Search for the cell housing the specified text and yield its [x, y] center coordinate. 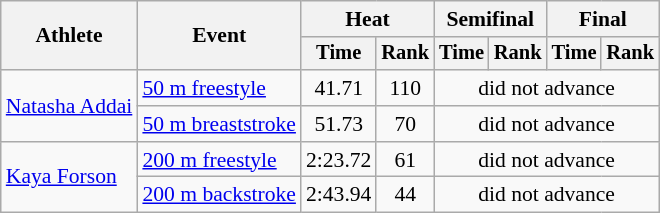
44 [405, 195]
Event [219, 36]
70 [405, 124]
Natasha Addai [70, 106]
110 [405, 88]
Athlete [70, 36]
Heat [368, 19]
200 m freestyle [219, 160]
Semifinal [490, 19]
2:23.72 [338, 160]
51.73 [338, 124]
Kaya Forson [70, 178]
41.71 [338, 88]
50 m breaststroke [219, 124]
2:43.94 [338, 195]
50 m freestyle [219, 88]
61 [405, 160]
200 m backstroke [219, 195]
Final [603, 19]
